Output the [x, y] coordinate of the center of the cell containing the given text.  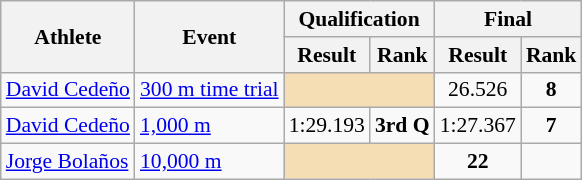
300 m time trial [210, 90]
1:29.193 [327, 126]
7 [552, 126]
10,000 m [210, 162]
Final [508, 19]
3rd Q [402, 126]
22 [478, 162]
1,000 m [210, 126]
8 [552, 90]
Jorge Bolaños [68, 162]
Event [210, 36]
26.526 [478, 90]
Athlete [68, 36]
1:27.367 [478, 126]
Qualification [360, 19]
